Search for the cell housing the specified text and yield its [X, Y] center coordinate. 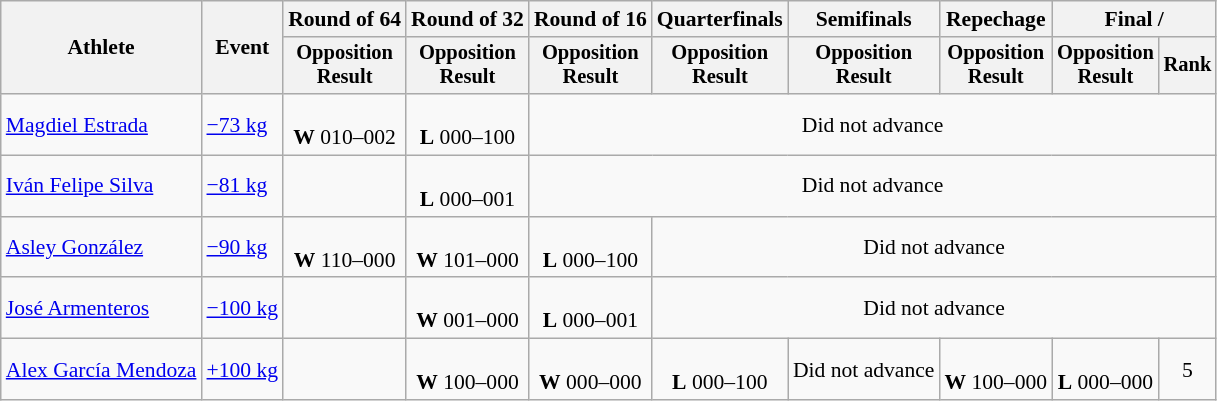
Asley González [102, 248]
Alex García Mendoza [102, 370]
Round of 32 [468, 19]
−73 kg [242, 124]
5 [1188, 370]
Magdiel Estrada [102, 124]
W 110–000 [344, 248]
Semifinals [864, 19]
W 000–000 [590, 370]
W 001–000 [468, 308]
−100 kg [242, 308]
W 010–002 [344, 124]
José Armenteros [102, 308]
W 101–000 [468, 248]
L 000–000 [1106, 370]
Quarterfinals [720, 19]
+100 kg [242, 370]
Athlete [102, 48]
Repechage [996, 19]
−81 kg [242, 186]
−90 kg [242, 248]
Final / [1134, 19]
Round of 64 [344, 19]
Iván Felipe Silva [102, 186]
Rank [1188, 66]
Event [242, 48]
Round of 16 [590, 19]
